Identify which cell holds the provided text, then report its (x, y) central coordinate. 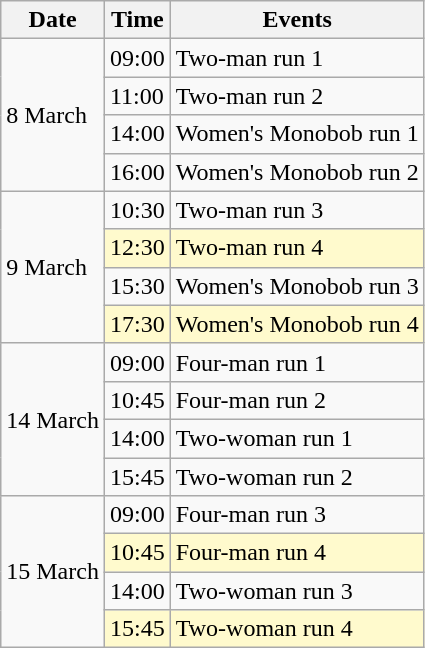
Date (53, 20)
Women's Monobob run 4 (297, 324)
Events (297, 20)
15 March (53, 572)
Two-man run 2 (297, 96)
Two-woman run 2 (297, 477)
8 March (53, 115)
Four-man run 3 (297, 515)
Two-man run 3 (297, 210)
11:00 (137, 96)
Two-woman run 1 (297, 438)
10:30 (137, 210)
Two-woman run 4 (297, 629)
Women's Monobob run 1 (297, 134)
Time (137, 20)
14 March (53, 419)
Four-man run 2 (297, 400)
Four-man run 1 (297, 362)
12:30 (137, 248)
Women's Monobob run 3 (297, 286)
Two-man run 4 (297, 248)
17:30 (137, 324)
Women's Monobob run 2 (297, 172)
Four-man run 4 (297, 553)
16:00 (137, 172)
9 March (53, 267)
Two-man run 1 (297, 58)
Two-woman run 3 (297, 591)
15:30 (137, 286)
